Determine the [x, y] coordinate at the center of the cell enclosing the given text.  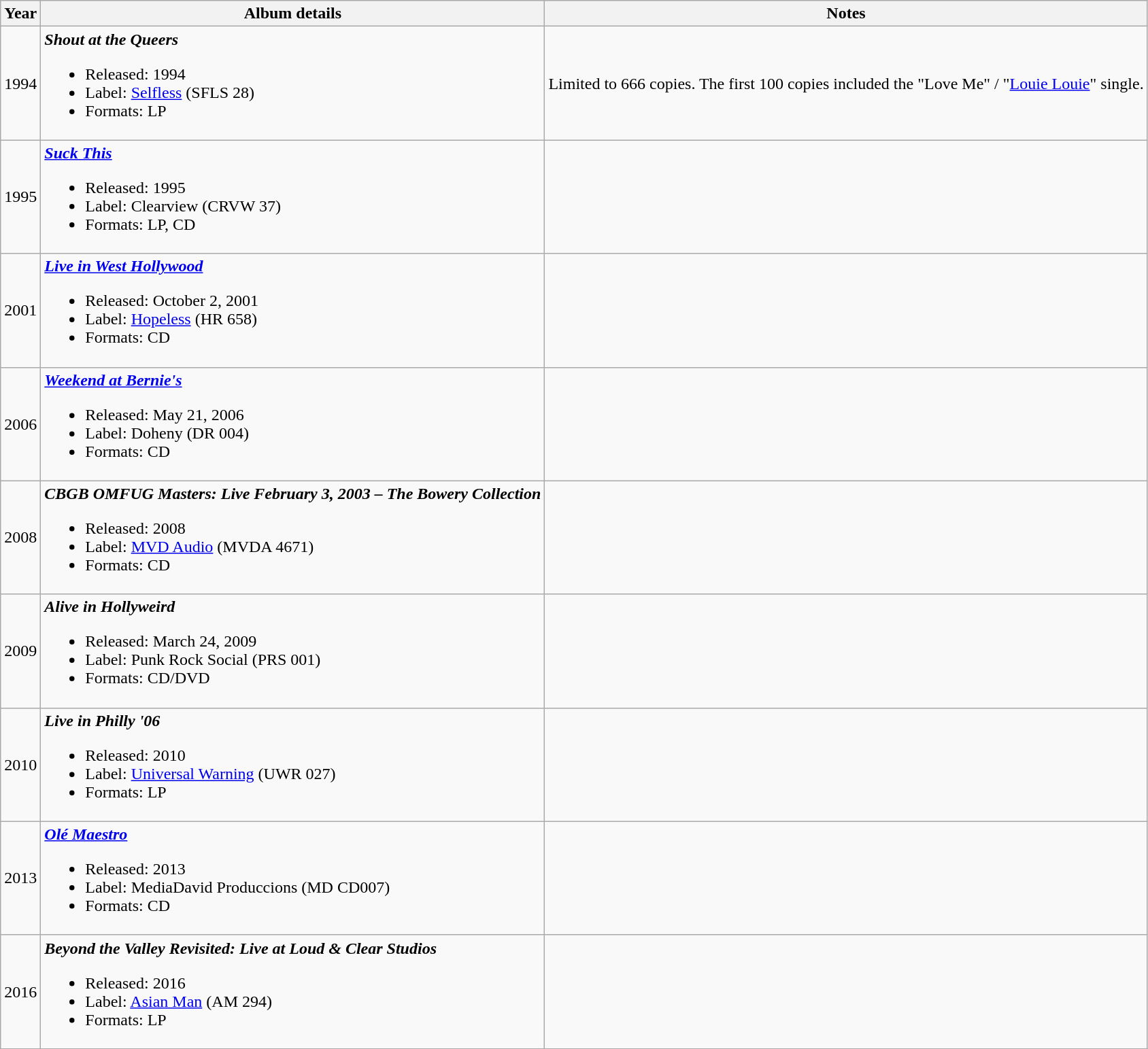
2009 [20, 651]
2006 [20, 424]
CBGB OMFUG Masters: Live February 3, 2003 – The Bowery CollectionReleased: 2008Label: MVD Audio (MVDA 4671)Formats: CD [292, 537]
Live in West HollywoodReleased: October 2, 2001Label: Hopeless (HR 658)Formats: CD [292, 310]
Notes [846, 14]
Alive in HollyweirdReleased: March 24, 2009Label: Punk Rock Social (PRS 001)Formats: CD/DVD [292, 651]
Shout at the QueersReleased: 1994Label: Selfless (SFLS 28)Formats: LP [292, 83]
1995 [20, 197]
2013 [20, 878]
Olé MaestroReleased: 2013Label: MediaDavid Produccions (MD CD007)Formats: CD [292, 878]
2008 [20, 537]
Live in Philly '06Released: 2010Label: Universal Warning (UWR 027)Formats: LP [292, 764]
2016 [20, 991]
Album details [292, 14]
Year [20, 14]
Limited to 666 copies. The first 100 copies included the "Love Me" / "Louie Louie" single. [846, 83]
2010 [20, 764]
Beyond the Valley Revisited: Live at Loud & Clear StudiosReleased: 2016Label: Asian Man (AM 294)Formats: LP [292, 991]
1994 [20, 83]
Suck ThisReleased: 1995Label: Clearview (CRVW 37)Formats: LP, CD [292, 197]
Weekend at Bernie'sReleased: May 21, 2006Label: Doheny (DR 004)Formats: CD [292, 424]
2001 [20, 310]
